Provide the [X, Y] coordinate of the cell's center where the given text is located.  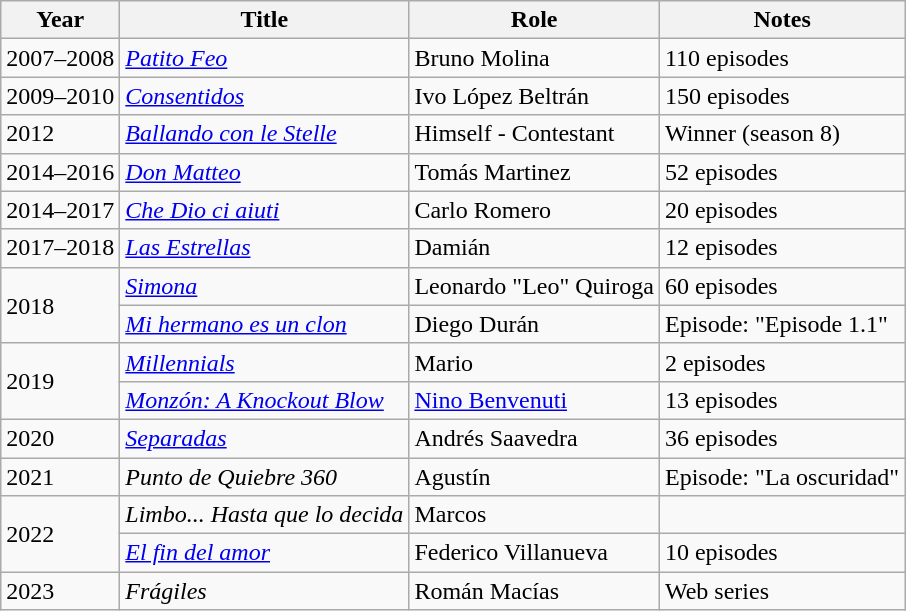
20 episodes [782, 210]
Che Dio ci aiuti [264, 210]
2017–2018 [60, 248]
Don Matteo [264, 172]
Separadas [264, 438]
2022 [60, 534]
Title [264, 20]
2021 [60, 477]
Tomás Martinez [534, 172]
Bruno Molina [534, 58]
Episode: "La oscuridad" [782, 477]
Consentidos [264, 96]
Carlo Romero [534, 210]
150 episodes [782, 96]
2020 [60, 438]
13 episodes [782, 400]
Andrés Saavedra [534, 438]
52 episodes [782, 172]
Winner (season 8) [782, 134]
Las Estrellas [264, 248]
2 episodes [782, 362]
Damián [534, 248]
12 episodes [782, 248]
Punto de Quiebre 360 [264, 477]
2012 [60, 134]
Román Macías [534, 591]
110 episodes [782, 58]
2014–2016 [60, 172]
Agustín [534, 477]
Ivo López Beltrán [534, 96]
60 episodes [782, 286]
Mi hermano es un clon [264, 324]
2019 [60, 381]
El fin del amor [264, 553]
Year [60, 20]
2018 [60, 305]
Millennials [264, 362]
Simona [264, 286]
Notes [782, 20]
10 episodes [782, 553]
Web series [782, 591]
Federico Villanueva [534, 553]
Frágiles [264, 591]
Marcos [534, 515]
2023 [60, 591]
2009–2010 [60, 96]
Monzón: A Knockout Blow [264, 400]
Role [534, 20]
Diego Durán [534, 324]
Himself - Contestant [534, 134]
Leonardo "Leo" Quiroga [534, 286]
36 episodes [782, 438]
Mario [534, 362]
Limbo... Hasta que lo decida [264, 515]
2014–2017 [60, 210]
Nino Benvenuti [534, 400]
Episode: "Episode 1.1" [782, 324]
Ballando con le Stelle [264, 134]
2007–2008 [60, 58]
Patito Feo [264, 58]
